Determine the [x, y] coordinate at the center of the cell enclosing the given text.  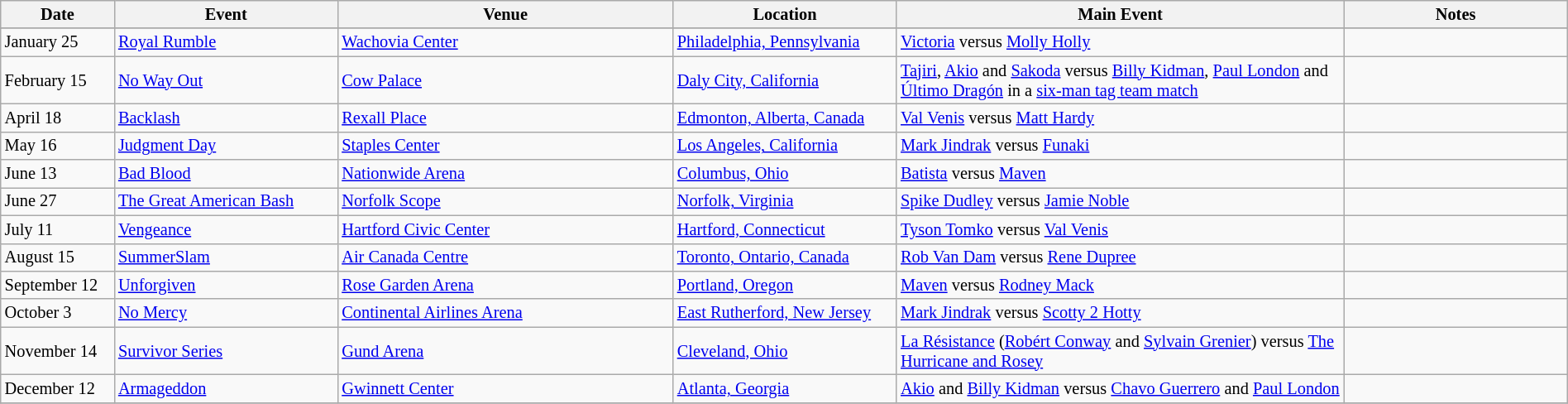
Norfolk Scope [504, 201]
October 3 [58, 313]
Gund Arena [504, 351]
Toronto, Ontario, Canada [785, 257]
Hartford, Connecticut [785, 229]
Cleveland, Ohio [785, 351]
Survivor Series [226, 351]
Edmonton, Alberta, Canada [785, 118]
Spike Dudley versus Jamie Noble [1120, 201]
Val Venis versus Matt Hardy [1120, 118]
Judgment Day [226, 146]
No Mercy [226, 313]
Main Event [1120, 14]
Akio and Billy Kidman versus Chavo Guerrero and Paul London [1120, 388]
May 16 [58, 146]
Venue [504, 14]
Rexall Place [504, 118]
Tajiri, Akio and Sakoda versus Billy Kidman, Paul London and Último Dragón in a six-man tag team match [1120, 80]
July 11 [58, 229]
Gwinnett Center [504, 388]
February 15 [58, 80]
Unforgiven [226, 285]
Vengeance [226, 229]
Philadelphia, Pennsylvania [785, 42]
Wachovia Center [504, 42]
April 18 [58, 118]
Royal Rumble [226, 42]
Event [226, 14]
Nationwide Arena [504, 174]
Rose Garden Arena [504, 285]
Portland, Oregon [785, 285]
Columbus, Ohio [785, 174]
Hartford Civic Center [504, 229]
East Rutherford, New Jersey [785, 313]
Cow Palace [504, 80]
September 12 [58, 285]
Maven versus Rodney Mack [1120, 285]
Los Angeles, California [785, 146]
Air Canada Centre [504, 257]
Backlash [226, 118]
Date [58, 14]
Notes [1456, 14]
The Great American Bash [226, 201]
Continental Airlines Arena [504, 313]
August 15 [58, 257]
Mark Jindrak versus Scotty 2 Hotty [1120, 313]
Staples Center [504, 146]
December 12 [58, 388]
Mark Jindrak versus Funaki [1120, 146]
November 14 [58, 351]
Norfolk, Virginia [785, 201]
Location [785, 14]
SummerSlam [226, 257]
Atlanta, Georgia [785, 388]
January 25 [58, 42]
La Résistance (Robért Conway and Sylvain Grenier) versus The Hurricane and Rosey [1120, 351]
Victoria versus Molly Holly [1120, 42]
Batista versus Maven [1120, 174]
June 27 [58, 201]
Bad Blood [226, 174]
Rob Van Dam versus Rene Dupree [1120, 257]
Armageddon [226, 388]
Tyson Tomko versus Val Venis [1120, 229]
Daly City, California [785, 80]
June 13 [58, 174]
No Way Out [226, 80]
